Determine the (x, y) coordinate at the center of the cell enclosing the given text.  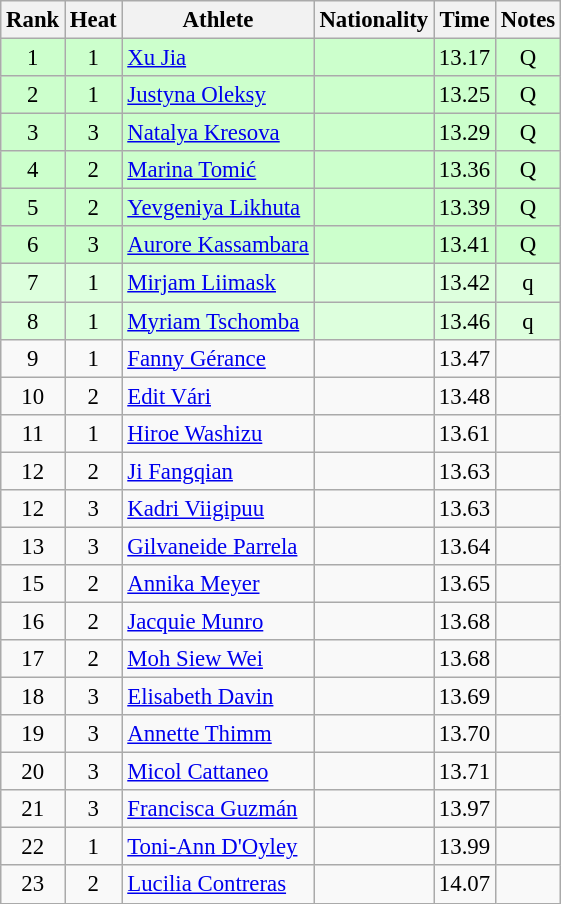
13.69 (465, 697)
13.71 (465, 772)
11 (33, 433)
Jacquie Munro (218, 621)
6 (33, 245)
Athlete (218, 20)
Yevgeniya Likhuta (218, 208)
13.25 (465, 95)
16 (33, 621)
22 (33, 847)
21 (33, 809)
13.61 (465, 433)
Elisabeth Davin (218, 697)
Annika Meyer (218, 584)
Heat (94, 20)
13 (33, 546)
7 (33, 283)
Nationality (374, 20)
Francisca Guzmán (218, 809)
Notes (528, 20)
Mirjam Liimask (218, 283)
5 (33, 208)
Justyna Oleksy (218, 95)
Annette Thimm (218, 734)
Fanny Gérance (218, 358)
14.07 (465, 885)
13.97 (465, 809)
13.36 (465, 170)
Gilvaneide Parrela (218, 546)
Edit Vári (218, 396)
Toni-Ann D'Oyley (218, 847)
9 (33, 358)
13.99 (465, 847)
Natalya Kresova (218, 133)
Time (465, 20)
20 (33, 772)
Micol Cattaneo (218, 772)
13.17 (465, 58)
Kadri Viigipuu (218, 509)
13.65 (465, 584)
Ji Fangqian (218, 471)
Moh Siew Wei (218, 659)
23 (33, 885)
Hiroe Washizu (218, 433)
17 (33, 659)
Myriam Tschomba (218, 321)
13.42 (465, 283)
10 (33, 396)
4 (33, 170)
8 (33, 321)
13.46 (465, 321)
13.39 (465, 208)
13.64 (465, 546)
Marina Tomić (218, 170)
15 (33, 584)
13.29 (465, 133)
19 (33, 734)
13.41 (465, 245)
Xu Jia (218, 58)
18 (33, 697)
13.48 (465, 396)
Lucilia Contreras (218, 885)
13.47 (465, 358)
Aurore Kassambara (218, 245)
Rank (33, 20)
13.70 (465, 734)
